Pinpoint the cell where the given text exists, returning its [X, Y] midpoint coordinate. 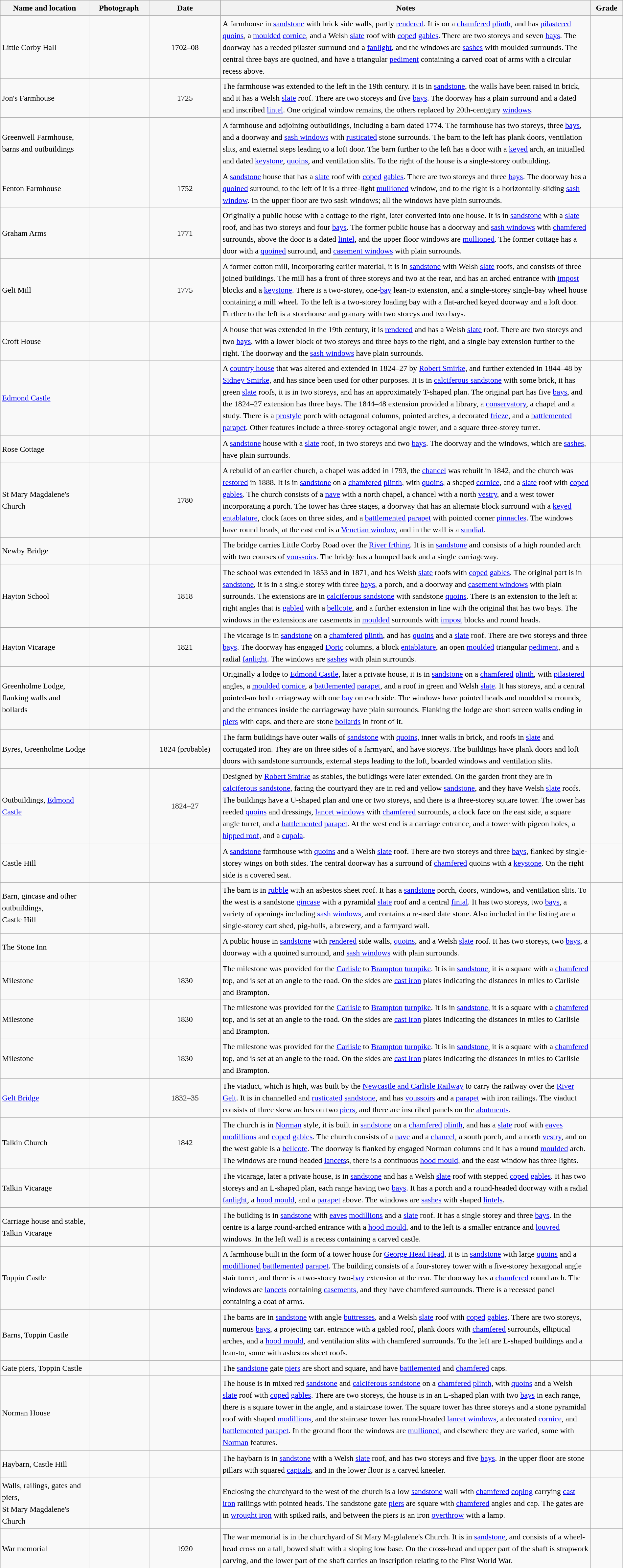
1780 [185, 500]
The sandstone gate piers are short and square, and have battlemented and chamfered caps. [405, 1368]
Norman House [45, 1413]
1824 (probable) [185, 749]
Talkin Church [45, 1143]
Castle Hill [45, 863]
Haybarn, Castle Hill [45, 1464]
Hayton School [45, 596]
Gate piers, Toppin Castle [45, 1368]
Date [185, 8]
Outbuildings, Edmond Castle [45, 806]
Carriage house and stable,Talkin Vicarage [45, 1227]
1832–35 [185, 1098]
St Mary Magdalene's Church [45, 500]
Newby Bridge [45, 551]
Jon's Farmhouse [45, 98]
Walls, railings, gates and piers,St Mary Magdalene's Church [45, 1503]
Name and location [45, 8]
1725 [185, 98]
Rose Cottage [45, 449]
Graham Arms [45, 233]
Little Corby Hall [45, 47]
Toppin Castle [45, 1278]
1702–08 [185, 47]
The Stone Inn [45, 947]
1821 [185, 647]
Croft House [45, 341]
Greenwell Farmhouse, barns and outbuildings [45, 143]
Talkin Vicarage [45, 1188]
1920 [185, 1549]
Hayton Vicarage [45, 647]
1775 [185, 290]
Fenton Farmhouse [45, 188]
Barns, Toppin Castle [45, 1335]
Byres, Greenholme Lodge [45, 749]
Edmond Castle [45, 398]
Grade [607, 8]
1824–27 [185, 806]
Gelt Mill [45, 290]
Barn, gincase and other outbuildings,Castle Hill [45, 908]
1752 [185, 188]
Notes [405, 8]
Gelt Bridge [45, 1098]
War memorial [45, 1549]
1771 [185, 233]
1842 [185, 1143]
Greenholme Lodge, flanking walls and bollards [45, 698]
1818 [185, 596]
Photograph [119, 8]
A sandstone house with a slate roof, in two storeys and two bays. The doorway and the windows, which are sashes, have plain surrounds. [405, 449]
